For the text-containing cell, return its midpoint in [X, Y] coordinate format. 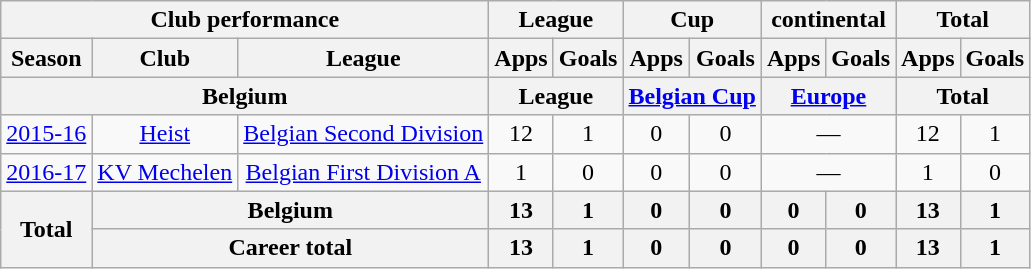
Cup [692, 20]
Club [165, 58]
2016-17 [46, 172]
Belgian Second Division [364, 134]
Europe [828, 96]
continental [828, 20]
Belgian First Division A [364, 172]
Season [46, 58]
Heist [165, 134]
Career total [290, 248]
2015-16 [46, 134]
KV Mechelen [165, 172]
Belgian Cup [692, 96]
Club performance [245, 20]
